Scan for the cell matching the given text and deliver its [X, Y] coordinate at center. 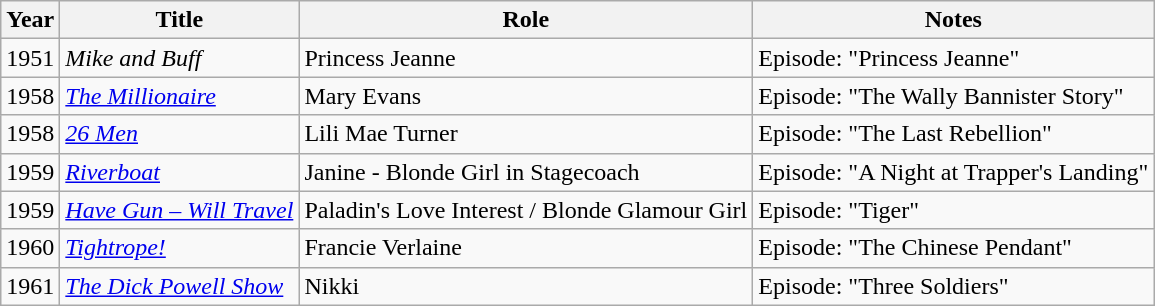
Episode: "Princess Jeanne" [954, 58]
Tightrope! [180, 248]
Role [526, 20]
Nikki [526, 286]
26 Men [180, 134]
Notes [954, 20]
Mary Evans [526, 96]
The Millionaire [180, 96]
Mike and Buff [180, 58]
Year [30, 20]
1951 [30, 58]
Paladin's Love Interest / Blonde Glamour Girl [526, 210]
The Dick Powell Show [180, 286]
Episode: "The Wally Bannister Story" [954, 96]
Princess Jeanne [526, 58]
Episode: "The Last Rebellion" [954, 134]
Episode: "The Chinese Pendant" [954, 248]
Episode: "Three Soldiers" [954, 286]
Have Gun – Will Travel [180, 210]
Episode: "A Night at Trapper's Landing" [954, 172]
Francie Verlaine [526, 248]
Janine - Blonde Girl in Stagecoach [526, 172]
1960 [30, 248]
Episode: "Tiger" [954, 210]
1961 [30, 286]
Lili Mae Turner [526, 134]
Riverboat [180, 172]
Title [180, 20]
